For the text-containing cell, return its midpoint in (x, y) coordinate format. 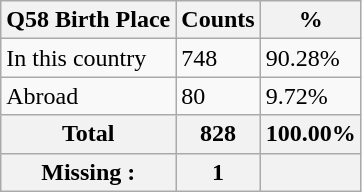
Counts (218, 20)
In this country (88, 58)
90.28% (310, 58)
100.00% (310, 134)
828 (218, 134)
748 (218, 58)
80 (218, 96)
Q58 Birth Place (88, 20)
Missing : (88, 172)
9.72% (310, 96)
Total (88, 134)
% (310, 20)
Abroad (88, 96)
1 (218, 172)
